From the cell containing the given text, extract its center point as [X, Y] coordinate. 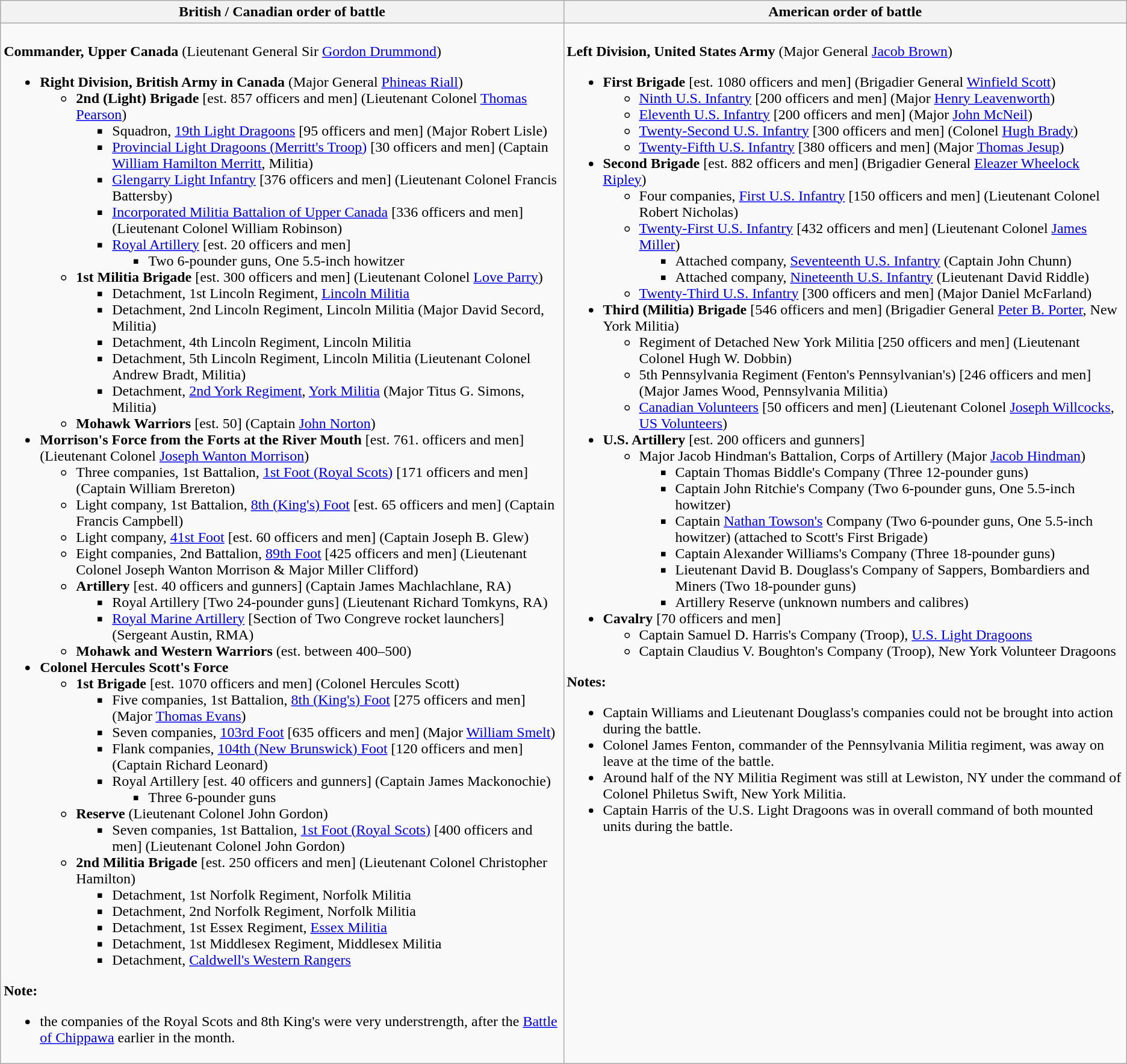
American order of battle [845, 12]
British / Canadian order of battle [282, 12]
